Locate the cell with the specified text and output its (X, Y) center coordinate. 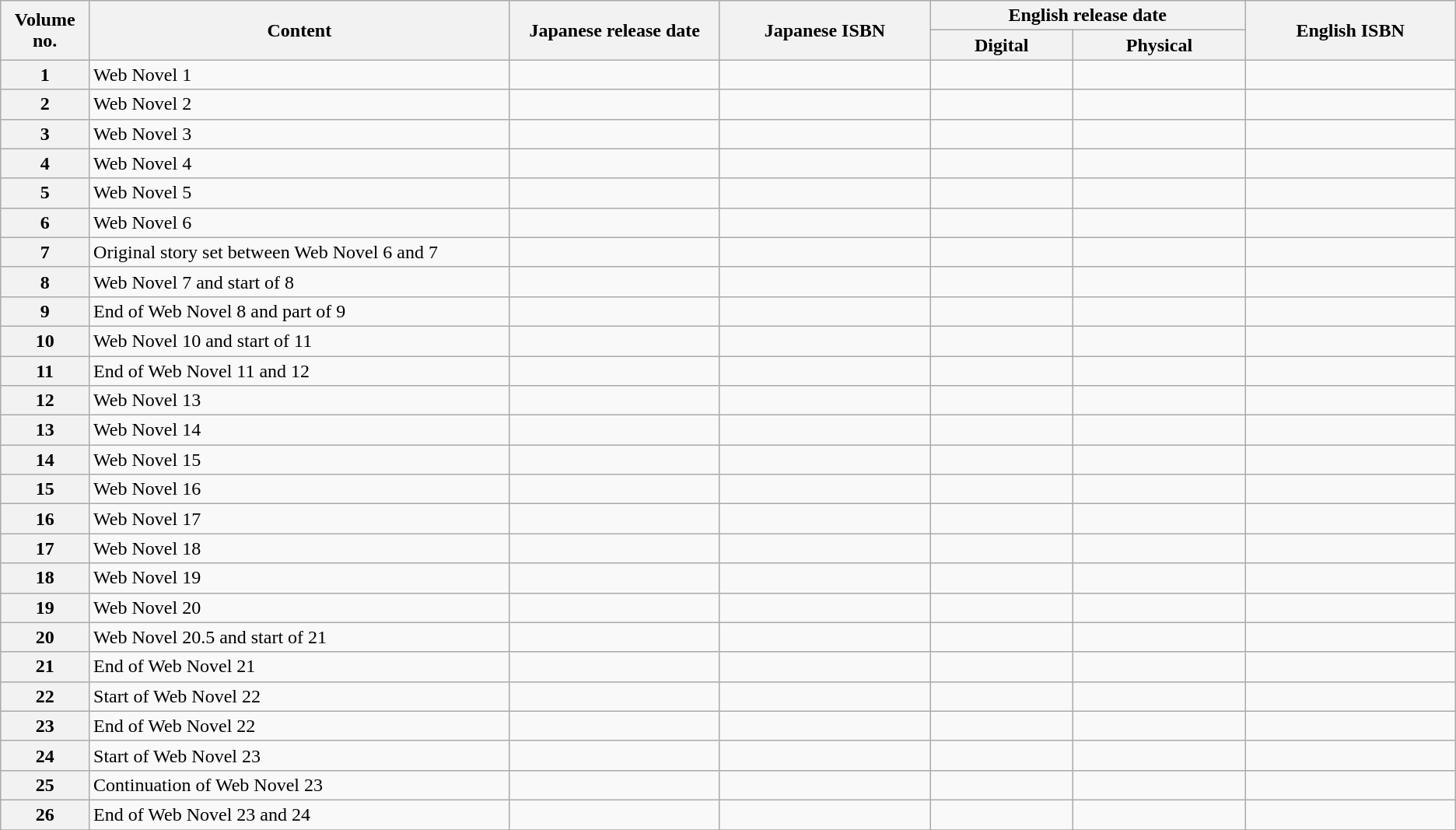
17 (45, 548)
End of Web Novel 22 (300, 726)
Japanese ISBN (824, 30)
Japanese release date (614, 30)
Web Novel 5 (300, 193)
16 (45, 519)
25 (45, 785)
6 (45, 222)
Web Novel 4 (300, 163)
18 (45, 578)
English ISBN (1350, 30)
20 (45, 637)
10 (45, 341)
12 (45, 401)
English release date (1087, 16)
Web Novel 3 (300, 134)
22 (45, 696)
21 (45, 667)
Web Novel 2 (300, 104)
Web Novel 20.5 and start of 21 (300, 637)
2 (45, 104)
Web Novel 19 (300, 578)
3 (45, 134)
End of Web Novel 21 (300, 667)
Web Novel 15 (300, 460)
Web Novel 13 (300, 401)
1 (45, 75)
Web Novel 6 (300, 222)
15 (45, 489)
19 (45, 608)
Web Novel 20 (300, 608)
End of Web Novel 8 and part of 9 (300, 311)
4 (45, 163)
Original story set between Web Novel 6 and 7 (300, 252)
Digital (1002, 45)
Volume no. (45, 30)
Start of Web Novel 22 (300, 696)
23 (45, 726)
Start of Web Novel 23 (300, 755)
Web Novel 14 (300, 430)
11 (45, 371)
26 (45, 814)
5 (45, 193)
Continuation of Web Novel 23 (300, 785)
Web Novel 1 (300, 75)
8 (45, 282)
Web Novel 17 (300, 519)
Web Novel 10 and start of 11 (300, 341)
Web Novel 18 (300, 548)
7 (45, 252)
Web Novel 7 and start of 8 (300, 282)
End of Web Novel 23 and 24 (300, 814)
End of Web Novel 11 and 12 (300, 371)
14 (45, 460)
24 (45, 755)
Content (300, 30)
Web Novel 16 (300, 489)
9 (45, 311)
Physical (1159, 45)
13 (45, 430)
